Determine the (X, Y) coordinate at the center of the cell enclosing the given text.  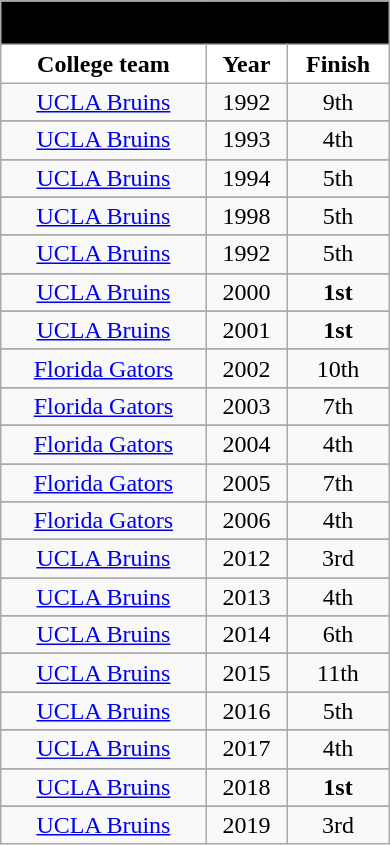
1994 (246, 178)
Finish (338, 64)
2014 (246, 635)
2015 (246, 673)
Year (246, 64)
2006 (246, 521)
2003 (246, 406)
2017 (246, 749)
2001 (246, 330)
2019 (246, 825)
2000 (246, 292)
2013 (246, 597)
2002 (246, 368)
NCAA Championship Finishes (196, 23)
11th (338, 673)
2016 (246, 711)
College team (104, 64)
9th (338, 102)
6th (338, 635)
1998 (246, 216)
2004 (246, 444)
1993 (246, 140)
2018 (246, 787)
2005 (246, 483)
10th (338, 368)
2012 (246, 559)
